Provide the [X, Y] coordinate of the cell's center where the given text is located.  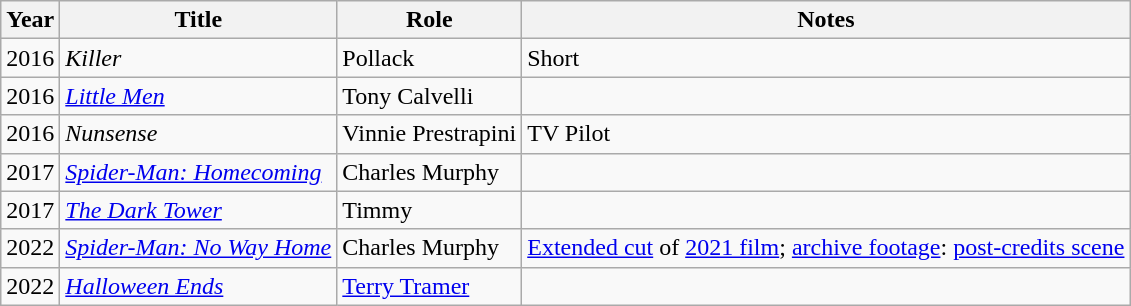
Vinnie Prestrapini [430, 134]
Pollack [430, 58]
Year [30, 20]
Terry Tramer [430, 286]
Killer [198, 58]
Notes [826, 20]
Halloween Ends [198, 286]
Title [198, 20]
Short [826, 58]
Extended cut of 2021 film; archive footage: post-credits scene [826, 248]
Little Men [198, 96]
Tony Calvelli [430, 96]
Nunsense [198, 134]
Spider-Man: Homecoming [198, 172]
Timmy [430, 210]
TV Pilot [826, 134]
Role [430, 20]
The Dark Tower [198, 210]
Spider-Man: No Way Home [198, 248]
